Return the (X, Y) coordinate for the center point of the cell that contains the specified text.  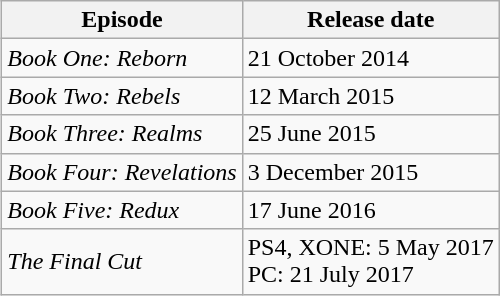
Book Five: Redux (122, 210)
Episode (122, 20)
25 June 2015 (370, 134)
Book Four: Revelations (122, 172)
12 March 2015 (370, 96)
Book Two: Rebels (122, 96)
17 June 2016 (370, 210)
PS4, XONE: 5 May 2017PC: 21 July 2017 (370, 262)
3 December 2015 (370, 172)
21 October 2014 (370, 58)
The Final Cut (122, 262)
Book One: Reborn (122, 58)
Release date (370, 20)
Book Three: Realms (122, 134)
